Search for the cell housing the specified text and yield its (X, Y) center coordinate. 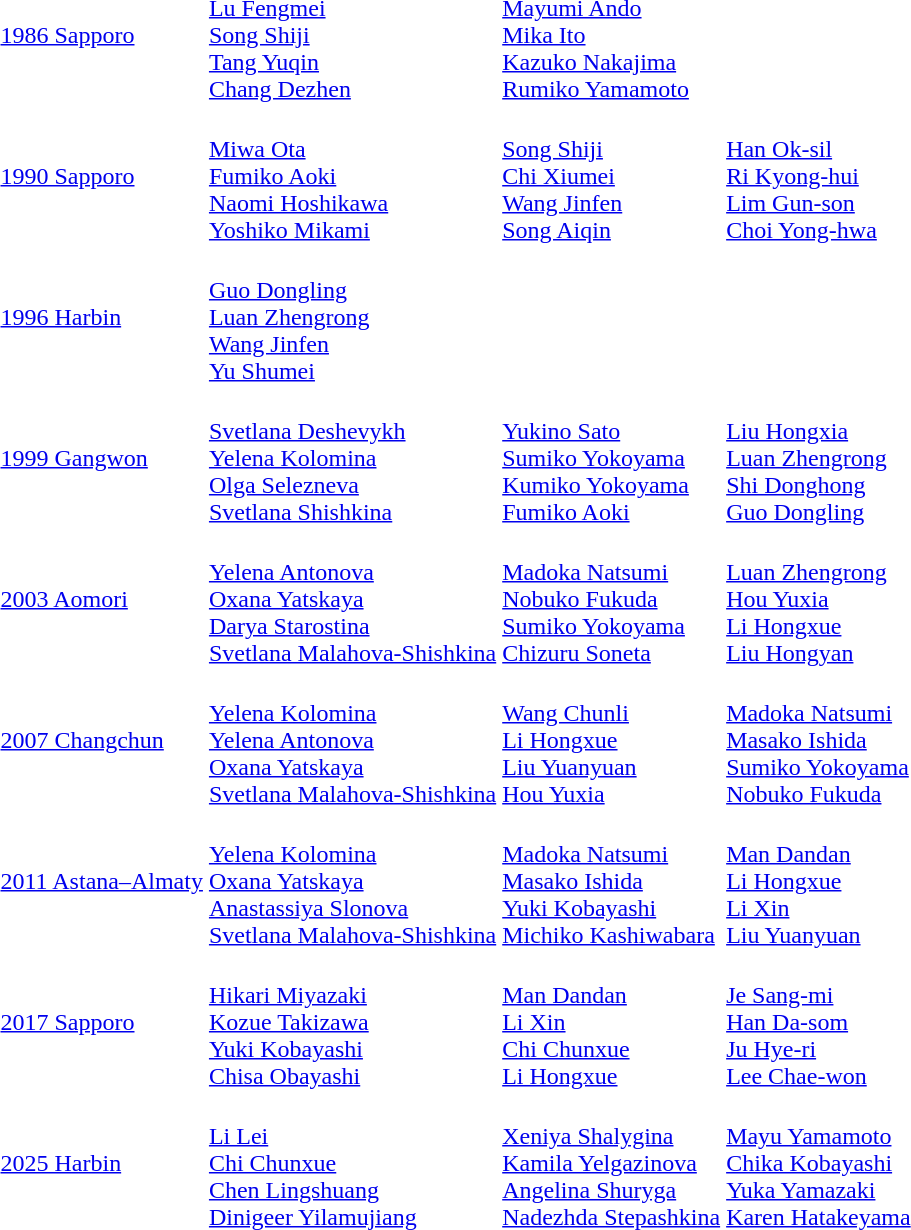
Madoka NatsumiNobuko FukudaSumiko YokoyamaChizuru Soneta (612, 599)
Man DandanLi XinChi ChunxueLi Hongxue (612, 1022)
Hikari MiyazakiKozue TakizawaYuki KobayashiChisa Obayashi (352, 1022)
Yelena AntonovaOxana YatskayaDarya StarostinaSvetlana Malahova-Shishkina (352, 599)
Guo DonglingLuan ZhengrongWang JinfenYu Shumei (352, 317)
Song ShijiChi XiumeiWang JinfenSong Aiqin (612, 176)
Yelena KolominaOxana YatskayaAnastassiya SlonovaSvetlana Malahova-Shishkina (352, 881)
Yelena KolominaYelena AntonovaOxana YatskayaSvetlana Malahova-Shishkina (352, 740)
Wang ChunliLi HongxueLiu YuanyuanHou Yuxia (612, 740)
Madoka NatsumiMasako IshidaYuki KobayashiMichiko Kashiwabara (612, 881)
Svetlana DeshevykhYelena KolominaOlga SeleznevaSvetlana Shishkina (352, 458)
Yukino SatoSumiko YokoyamaKumiko YokoyamaFumiko Aoki (612, 458)
Miwa OtaFumiko AokiNaomi HoshikawaYoshiko Mikami (352, 176)
